Find where the given text appears and provide that cell's center as (x, y) coordinate. 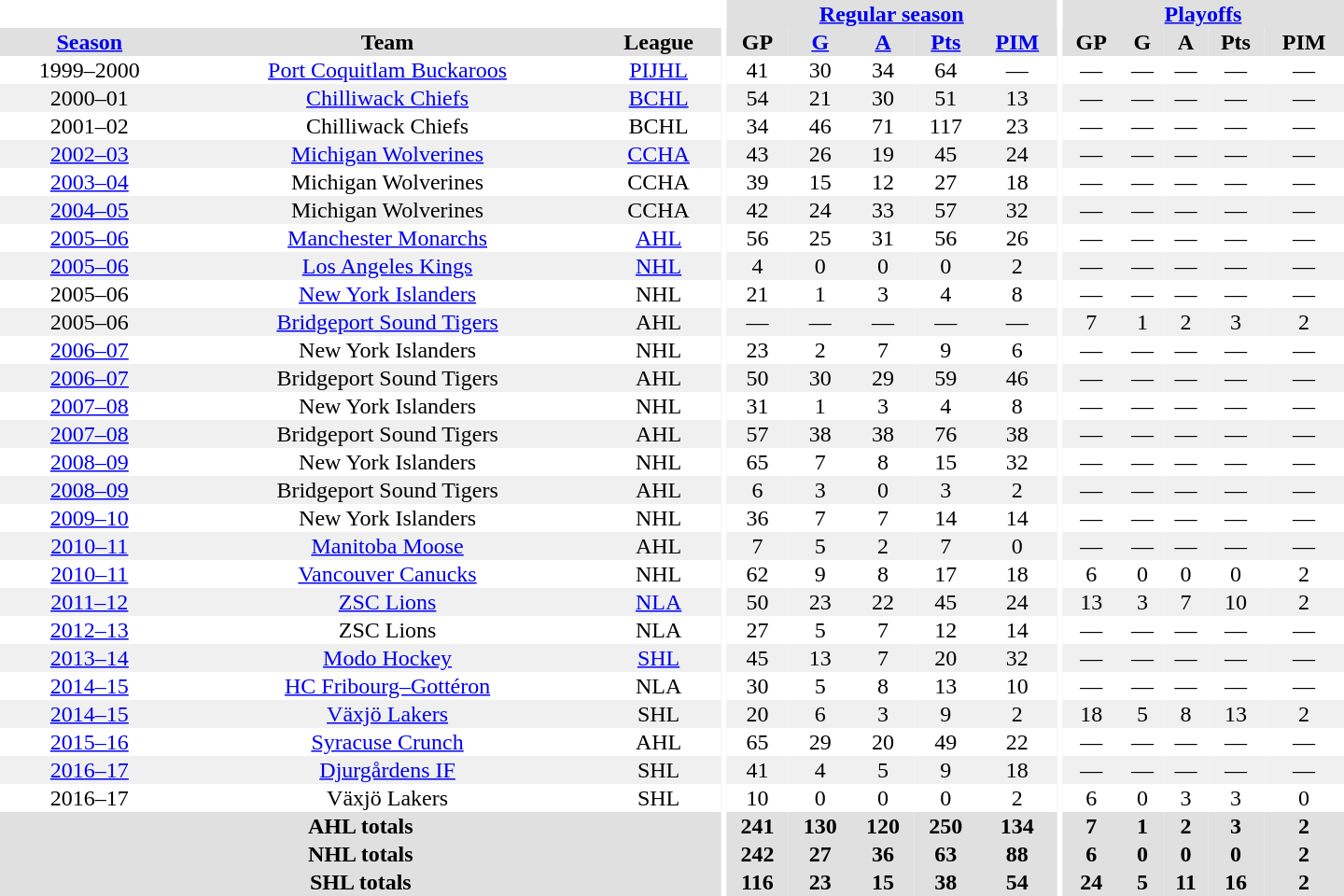
117 (946, 126)
43 (758, 154)
Djurgårdens IF (388, 770)
1999–2000 (90, 70)
49 (946, 742)
League (659, 42)
71 (883, 126)
Playoffs (1203, 14)
SHL totals (360, 882)
88 (1017, 854)
AHL totals (360, 826)
HC Fribourg–Gottéron (388, 686)
2000–01 (90, 98)
42 (758, 210)
242 (758, 854)
Modo Hockey (388, 658)
Los Angeles Kings (388, 266)
76 (946, 434)
134 (1017, 826)
2013–14 (90, 658)
Vancouver Canucks (388, 574)
16 (1236, 882)
2011–12 (90, 602)
2015–16 (90, 742)
NHL totals (360, 854)
2009–10 (90, 518)
2004–05 (90, 210)
51 (946, 98)
Team (388, 42)
33 (883, 210)
19 (883, 154)
59 (946, 378)
2001–02 (90, 126)
11 (1185, 882)
130 (819, 826)
2012–13 (90, 630)
116 (758, 882)
62 (758, 574)
2003–04 (90, 182)
63 (946, 854)
2002–03 (90, 154)
Regular season (892, 14)
17 (946, 574)
Syracuse Crunch (388, 742)
120 (883, 826)
Manchester Monarchs (388, 238)
Manitoba Moose (388, 546)
Port Coquitlam Buckaroos (388, 70)
25 (819, 238)
Season (90, 42)
64 (946, 70)
241 (758, 826)
PIJHL (659, 70)
39 (758, 182)
250 (946, 826)
